Determine the (x, y) coordinate at the center of the cell enclosing the given text.  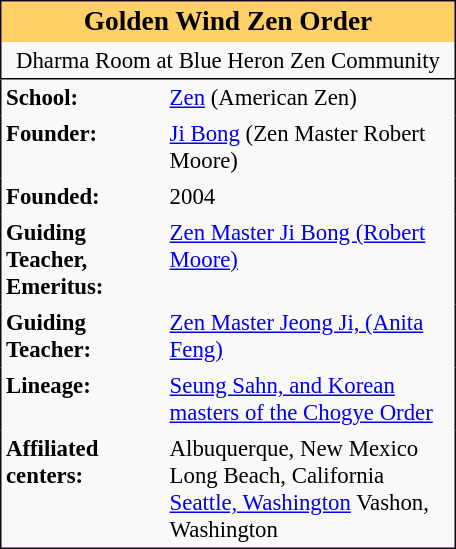
Guiding Teacher, Emeritus: (83, 259)
School: (83, 98)
Guiding Teacher: (83, 336)
Seung Sahn, and Korean masters of the Chogye Order (310, 400)
Zen Master Ji Bong (Robert Moore) (310, 259)
Zen Master Jeong Ji, (Anita Feng) (310, 336)
Founded: (83, 196)
Founder: (83, 148)
Golden Wind Zen Order (228, 22)
Dharma Room at Blue Heron Zen Community (228, 60)
Affiliated centers: (83, 489)
Ji Bong (Zen Master Robert Moore) (310, 148)
Albuquerque, New MexicoLong Beach, California Seattle, Washington Vashon, Washington (310, 489)
2004 (310, 196)
Zen (American Zen) (310, 98)
Lineage: (83, 400)
